Find where the given text appears and provide that cell's center as [X, Y] coordinate. 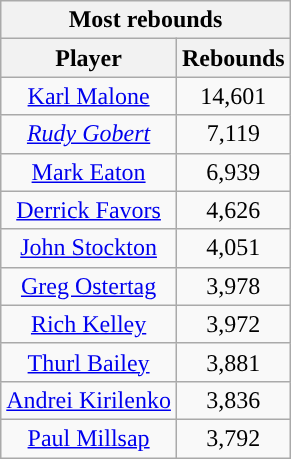
3,972 [233, 324]
Karl Malone [89, 96]
Rudy Gobert [89, 134]
Thurl Bailey [89, 362]
Derrick Favors [89, 210]
14,601 [233, 96]
Rebounds [233, 58]
4,051 [233, 248]
4,626 [233, 210]
3,978 [233, 286]
Mark Eaton [89, 172]
6,939 [233, 172]
3,792 [233, 438]
Greg Ostertag [89, 286]
3,881 [233, 362]
Rich Kelley [89, 324]
Player [89, 58]
Paul Millsap [89, 438]
Andrei Kirilenko [89, 400]
3,836 [233, 400]
John Stockton [89, 248]
7,119 [233, 134]
Most rebounds [146, 20]
